Scan for the cell matching the given text and deliver its (X, Y) coordinate at center. 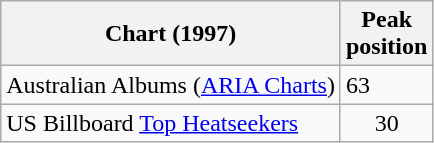
US Billboard Top Heatseekers (171, 123)
Peakposition (386, 34)
63 (386, 85)
Chart (1997) (171, 34)
Australian Albums (ARIA Charts) (171, 85)
30 (386, 123)
